Find where the given text appears and provide that cell's center as [X, Y] coordinate. 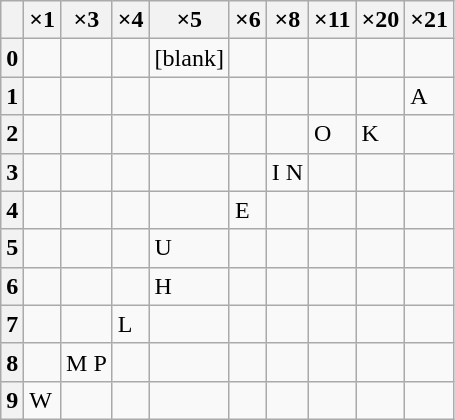
W [42, 400]
7 [12, 324]
M P [87, 362]
×6 [248, 20]
[blank] [189, 58]
3 [12, 172]
×21 [430, 20]
O [332, 134]
×5 [189, 20]
8 [12, 362]
U [189, 248]
A [430, 96]
0 [12, 58]
I N [287, 172]
K [380, 134]
×20 [380, 20]
H [189, 286]
9 [12, 400]
×11 [332, 20]
×8 [287, 20]
×3 [87, 20]
6 [12, 286]
1 [12, 96]
E [248, 210]
×1 [42, 20]
L [130, 324]
4 [12, 210]
×4 [130, 20]
2 [12, 134]
5 [12, 248]
